Identify which cell holds the provided text, then report its [X, Y] central coordinate. 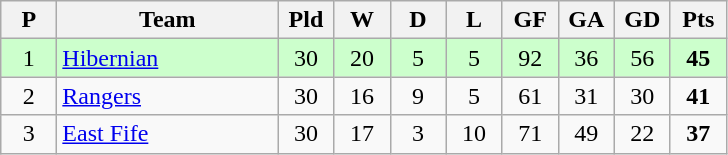
31 [586, 96]
GA [586, 20]
1 [29, 58]
GF [530, 20]
W [362, 20]
56 [642, 58]
61 [530, 96]
37 [698, 134]
92 [530, 58]
D [418, 20]
L [474, 20]
GD [642, 20]
Pld [306, 20]
41 [698, 96]
10 [474, 134]
East Fife [168, 134]
Team [168, 20]
45 [698, 58]
9 [418, 96]
49 [586, 134]
Rangers [168, 96]
22 [642, 134]
2 [29, 96]
36 [586, 58]
Pts [698, 20]
P [29, 20]
17 [362, 134]
16 [362, 96]
20 [362, 58]
Hibernian [168, 58]
71 [530, 134]
